Capture the cell that displays the provided text and extract its [x, y] central coordinate. 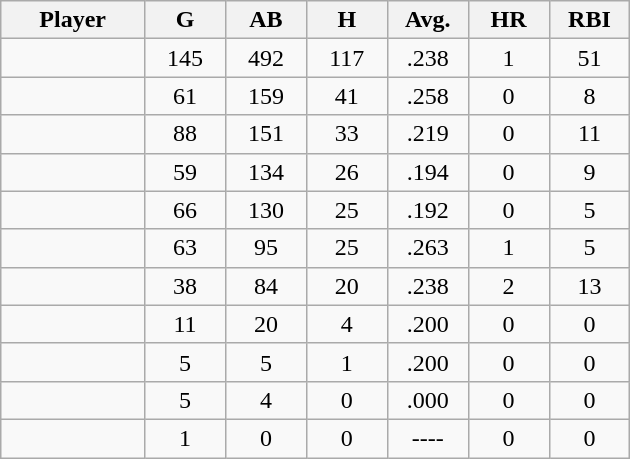
RBI [590, 20]
130 [266, 210]
84 [266, 286]
88 [186, 134]
G [186, 20]
59 [186, 172]
.000 [428, 400]
AB [266, 20]
159 [266, 96]
151 [266, 134]
Player [73, 20]
26 [346, 172]
---- [428, 438]
61 [186, 96]
Avg. [428, 20]
.219 [428, 134]
H [346, 20]
HR [508, 20]
63 [186, 248]
9 [590, 172]
145 [186, 58]
51 [590, 58]
38 [186, 286]
117 [346, 58]
.192 [428, 210]
8 [590, 96]
13 [590, 286]
2 [508, 286]
.263 [428, 248]
492 [266, 58]
95 [266, 248]
66 [186, 210]
.258 [428, 96]
33 [346, 134]
.194 [428, 172]
134 [266, 172]
41 [346, 96]
